Capture the cell that displays the provided text and extract its (X, Y) central coordinate. 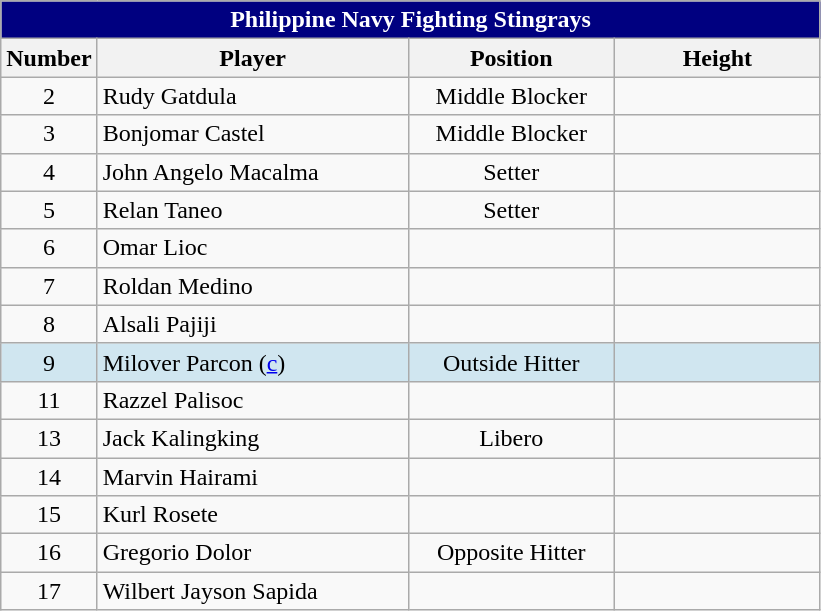
Milover Parcon (c) (252, 362)
Razzel Palisoc (252, 400)
6 (49, 248)
3 (49, 134)
Roldan Medino (252, 286)
Gregorio Dolor (252, 553)
Alsali Pajiji (252, 324)
Marvin Hairami (252, 477)
Omar Lioc (252, 248)
Outside Hitter (511, 362)
17 (49, 591)
Libero (511, 438)
Height (717, 58)
Rudy Gatdula (252, 96)
13 (49, 438)
8 (49, 324)
11 (49, 400)
5 (49, 210)
Relan Taneo (252, 210)
9 (49, 362)
Opposite Hitter (511, 553)
Philippine Navy Fighting Stingrays (411, 20)
Position (511, 58)
John Angelo Macalma (252, 172)
7 (49, 286)
Wilbert Jayson Sapida (252, 591)
14 (49, 477)
2 (49, 96)
4 (49, 172)
Bonjomar Castel (252, 134)
Kurl Rosete (252, 515)
Player (252, 58)
Jack Kalingking (252, 438)
16 (49, 553)
Number (49, 58)
15 (49, 515)
